Find where the given text appears and provide that cell's center as [X, Y] coordinate. 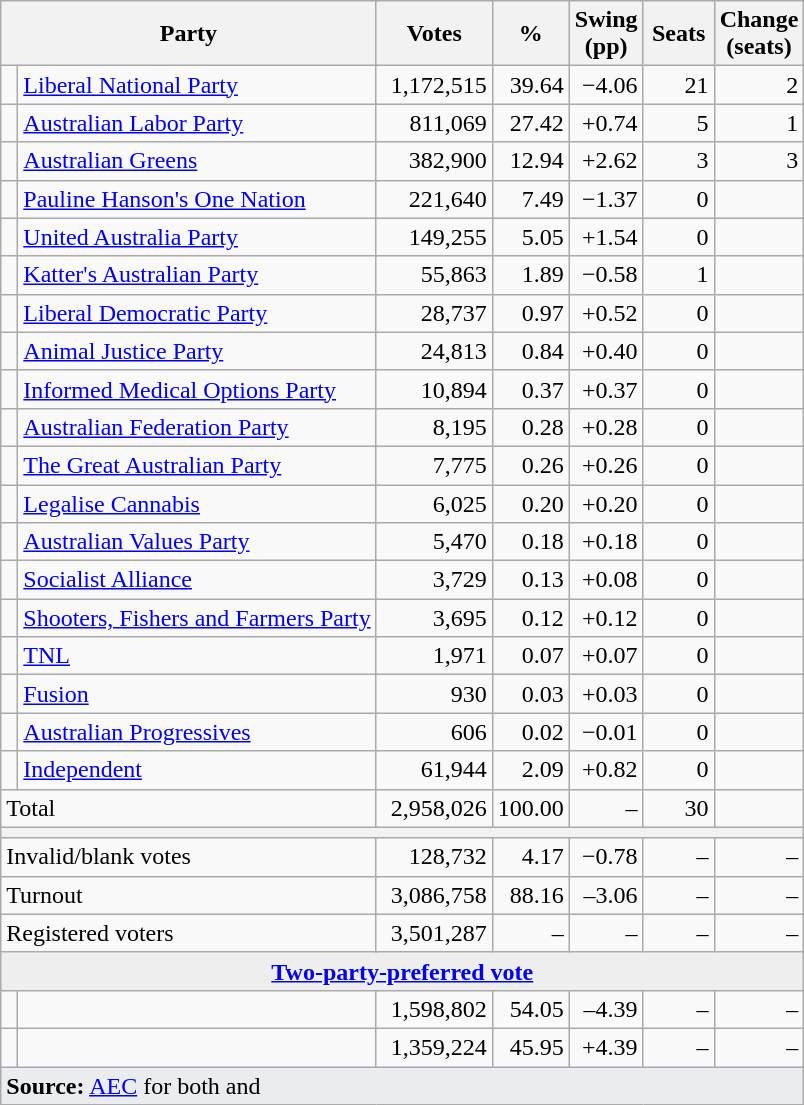
382,900 [434, 161]
+0.07 [606, 656]
+2.62 [606, 161]
24,813 [434, 351]
606 [434, 732]
Australian Progressives [197, 732]
Socialist Alliance [197, 580]
+0.12 [606, 618]
149,255 [434, 237]
+4.39 [606, 1047]
+0.52 [606, 313]
Animal Justice Party [197, 351]
+0.40 [606, 351]
100.00 [530, 808]
27.42 [530, 123]
Fusion [197, 694]
+0.37 [606, 389]
7.49 [530, 199]
2.09 [530, 770]
3,729 [434, 580]
54.05 [530, 1009]
0.84 [530, 351]
+0.28 [606, 427]
1,359,224 [434, 1047]
1,172,515 [434, 85]
6,025 [434, 503]
Swing (pp) [606, 34]
1,598,802 [434, 1009]
Shooters, Fishers and Farmers Party [197, 618]
12.94 [530, 161]
930 [434, 694]
–3.06 [606, 895]
3,501,287 [434, 933]
Legalise Cannabis [197, 503]
Pauline Hanson's One Nation [197, 199]
+0.20 [606, 503]
4.17 [530, 857]
Independent [197, 770]
Liberal National Party [197, 85]
28,737 [434, 313]
0.12 [530, 618]
21 [678, 85]
+0.26 [606, 465]
−0.58 [606, 275]
5 [678, 123]
3,695 [434, 618]
7,775 [434, 465]
30 [678, 808]
811,069 [434, 123]
−1.37 [606, 199]
1.89 [530, 275]
% [530, 34]
0.26 [530, 465]
Change (seats) [759, 34]
Katter's Australian Party [197, 275]
Australian Values Party [197, 542]
Turnout [188, 895]
0.37 [530, 389]
0.03 [530, 694]
Source: AEC for both and [402, 1085]
0.13 [530, 580]
Votes [434, 34]
Seats [678, 34]
+0.08 [606, 580]
0.97 [530, 313]
55,863 [434, 275]
221,640 [434, 199]
The Great Australian Party [197, 465]
–4.39 [606, 1009]
Liberal Democratic Party [197, 313]
39.64 [530, 85]
+0.18 [606, 542]
+0.74 [606, 123]
Invalid/blank votes [188, 857]
2 [759, 85]
Australian Greens [197, 161]
Australian Federation Party [197, 427]
8,195 [434, 427]
10,894 [434, 389]
61,944 [434, 770]
5,470 [434, 542]
3,086,758 [434, 895]
1,971 [434, 656]
5.05 [530, 237]
Two-party-preferred vote [402, 971]
0.07 [530, 656]
−0.78 [606, 857]
TNL [197, 656]
+1.54 [606, 237]
0.02 [530, 732]
45.95 [530, 1047]
−4.06 [606, 85]
0.28 [530, 427]
88.16 [530, 895]
128,732 [434, 857]
Informed Medical Options Party [197, 389]
2,958,026 [434, 808]
+0.82 [606, 770]
0.18 [530, 542]
Australian Labor Party [197, 123]
Registered voters [188, 933]
−0.01 [606, 732]
Party [188, 34]
0.20 [530, 503]
Total [188, 808]
+0.03 [606, 694]
United Australia Party [197, 237]
